Capture the cell that displays the provided text and extract its (X, Y) central coordinate. 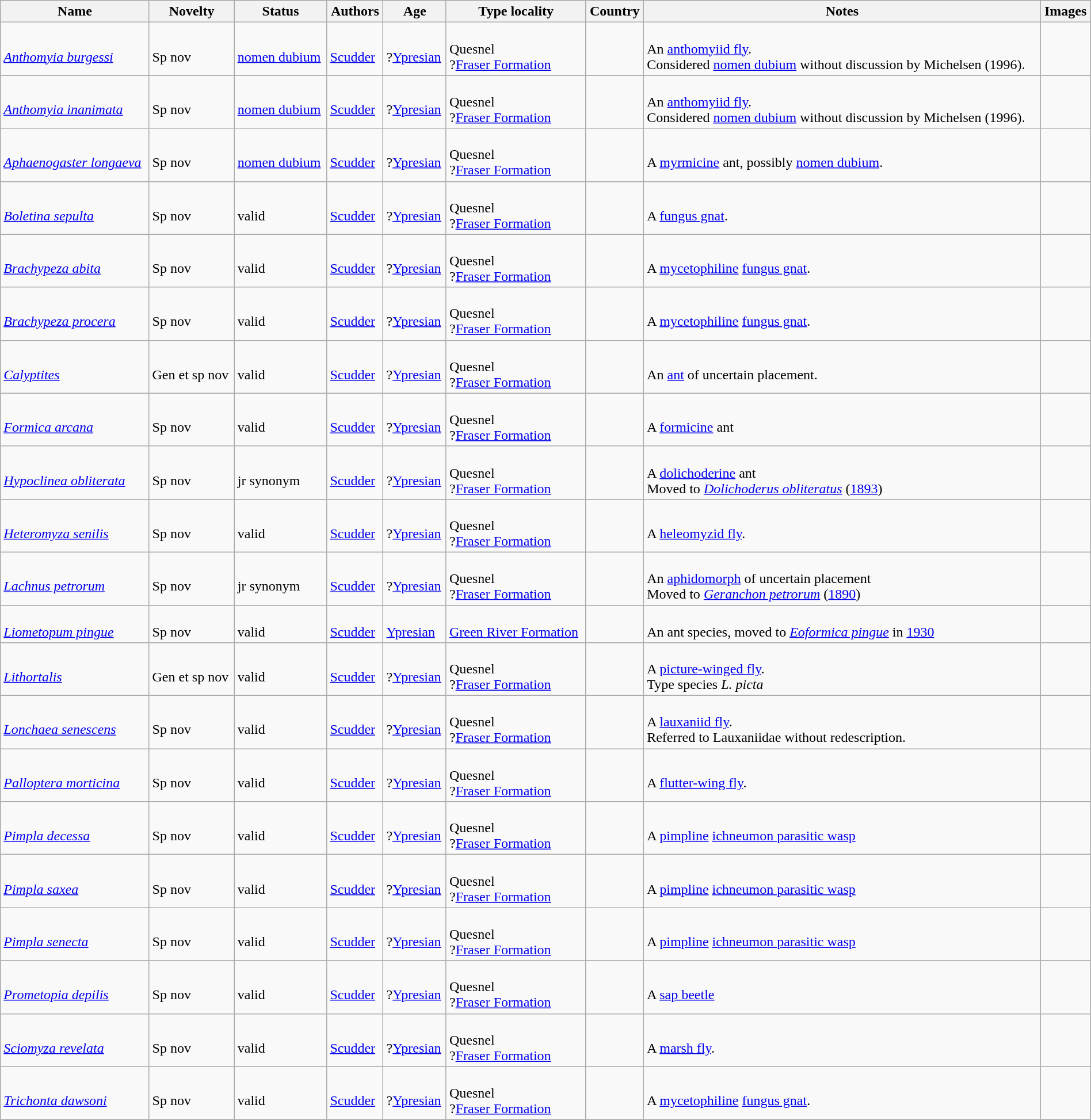
Green River Formation (516, 624)
A marsh fly. (842, 1040)
Name (75, 12)
Status (281, 12)
Lachnus petrorum (75, 578)
Liometopum pingue (75, 624)
A myrmicine ant, possibly nomen dubium. (842, 155)
A picture-winged fly. Type species L. picta (842, 669)
A sap beetle (842, 987)
A fungus gnat. (842, 208)
Lonchaea senescens (75, 722)
Anthomyia inanimata (75, 102)
Age (415, 12)
Authors (355, 12)
Images (1066, 12)
Pimpla decessa (75, 828)
A heleomyzid fly. (842, 525)
Calyptites (75, 367)
Country (615, 12)
Trichonta dawsoni (75, 1093)
Lithortalis (75, 669)
Formica arcana (75, 420)
Anthomyia burgessi (75, 49)
Sciomyza revelata (75, 1040)
Ypresian (415, 624)
Pimpla senecta (75, 934)
An ant of uncertain placement. (842, 367)
Heteromyza senilis (75, 525)
An aphidomorph of uncertain placement Moved to Geranchon petrorum (1890) (842, 578)
Prometopia depilis (75, 987)
Brachypeza abita (75, 261)
Boletina sepulta (75, 208)
A dolichoderine ant Moved to Dolichoderus obliteratus (1893) (842, 473)
Hypoclinea obliterata (75, 473)
Aphaenogaster longaeva (75, 155)
An ant species, moved to Eoformica pingue in 1930 (842, 624)
Brachypeza procera (75, 314)
Novelty (192, 12)
Type locality (516, 12)
A formicine ant (842, 420)
Pimpla saxea (75, 881)
A flutter-wing fly. (842, 775)
Notes (842, 12)
A lauxaniid fly. Referred to Lauxaniidae without redescription. (842, 722)
Palloptera morticina (75, 775)
